Find where the given text appears and provide that cell's center as (x, y) coordinate. 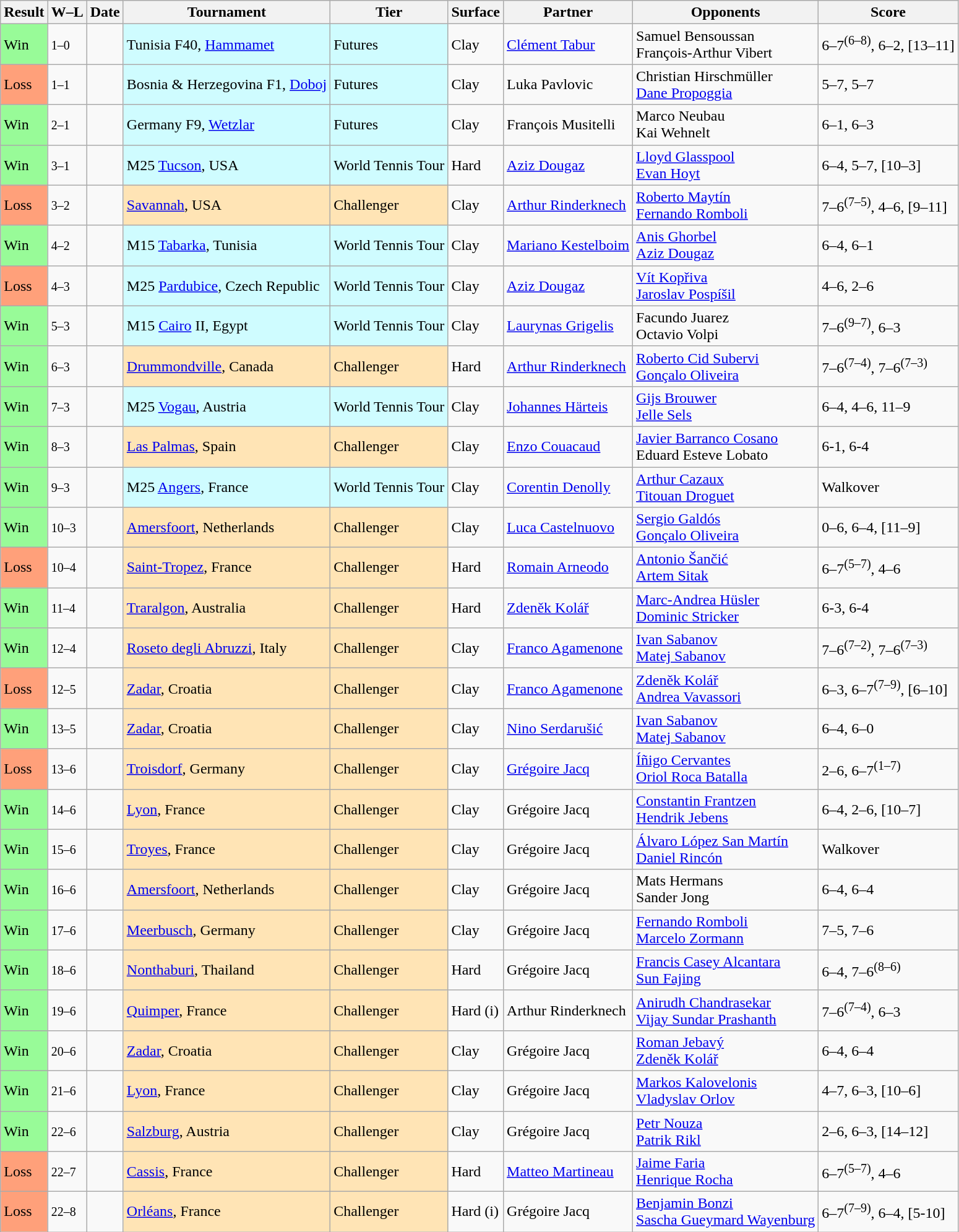
Romain Arneodo (568, 568)
Luka Pavlovic (568, 84)
6–3 (67, 366)
13–5 (67, 729)
22–7 (67, 1172)
7–6(7–4), 7–6(7–3) (888, 366)
0–6, 6–4, [11–9] (888, 527)
Surface (476, 12)
5–7, 5–7 (888, 84)
18–6 (67, 970)
Facundo Juarez Octavio Volpi (726, 325)
1–0 (67, 45)
6–4, 6–0 (888, 729)
Laurynas Grigelis (568, 325)
Salzburg, Austria (226, 1131)
6–4, 2–6, [10–7] (888, 809)
M15 Cairo II, Egypt (226, 325)
6–3, 6–7(7–9), [6–10] (888, 688)
20–6 (67, 1051)
Zdeněk Kolář Andrea Vavassori (726, 688)
3–2 (67, 205)
4–6, 2–6 (888, 286)
1–1 (67, 84)
M25 Pardubice, Czech Republic (226, 286)
Vít Kopřiva Jaroslav Pospíšil (726, 286)
W–L (67, 12)
6–7(7–9), 6–4, [5-10] (888, 1212)
Roberto Maytín Fernando Romboli (726, 205)
Troyes, France (226, 849)
Arthur Cazaux Titouan Droguet (726, 486)
Savannah, USA (226, 205)
7–6(7–2), 7–6(7–3) (888, 648)
Zdeněk Kolář (568, 608)
19–6 (67, 1010)
4–7, 6–3, [10–6] (888, 1090)
Constantin Frantzen Hendrik Jebens (726, 809)
Tournament (226, 12)
7–5, 7–6 (888, 929)
9–3 (67, 486)
Mats Hermans Sander Jong (726, 890)
Cassis, France (226, 1172)
12–4 (67, 648)
Francis Casey Alcantara Sun Fajing (726, 970)
15–6 (67, 849)
Date (105, 12)
7–6(7–5), 4–6, [9–11] (888, 205)
4–2 (67, 245)
2–6, 6–7(1–7) (888, 769)
10–4 (67, 568)
6-1, 6-4 (888, 447)
22–8 (67, 1212)
Tunisia F40, Hammamet (226, 45)
Enzo Couacaud (568, 447)
Troisdorf, Germany (226, 769)
Germany F9, Wetzlar (226, 125)
M15 Tabarka, Tunisia (226, 245)
Álvaro López San Martín Daniel Rincón (726, 849)
14–6 (67, 809)
Mariano Kestelboim (568, 245)
6-3, 6-4 (888, 608)
Traralgon, Australia (226, 608)
Tier (389, 12)
Opponents (726, 12)
16–6 (67, 890)
Roseto degli Abruzzi, Italy (226, 648)
Las Palmas, Spain (226, 447)
M25 Tucson, USA (226, 165)
Antonio Šančić Artem Sitak (726, 568)
5–3 (67, 325)
Lloyd Glasspool Evan Hoyt (726, 165)
Samuel Bensoussan François-Arthur Vibert (726, 45)
2–1 (67, 125)
6–4, 6–1 (888, 245)
6–4, 5–7, [10–3] (888, 165)
Score (888, 12)
Partner (568, 12)
Íñigo Cervantes Oriol Roca Batalla (726, 769)
6–1, 6–3 (888, 125)
Bosnia & Herzegovina F1, Doboj (226, 84)
Sergio Galdós Gonçalo Oliveira (726, 527)
Quimper, France (226, 1010)
6–4, 4–6, 11–9 (888, 406)
Nonthaburi, Thailand (226, 970)
Saint-Tropez, France (226, 568)
4–3 (67, 286)
7–6(7–4), 6–3 (888, 1010)
Corentin Denolly (568, 486)
Benjamin Bonzi Sascha Gueymard Wayenburg (726, 1212)
Anis Ghorbel Aziz Dougaz (726, 245)
Jaime Faria Henrique Rocha (726, 1172)
Gijs Brouwer Jelle Sels (726, 406)
3–1 (67, 165)
11–4 (67, 608)
7–3 (67, 406)
6–4, 7–6(8–6) (888, 970)
Javier Barranco Cosano Eduard Esteve Lobato (726, 447)
22–6 (67, 1131)
Nino Serdarušić (568, 729)
Meerbusch, Germany (226, 929)
Markos Kalovelonis Vladyslav Orlov (726, 1090)
17–6 (67, 929)
François Musitelli (568, 125)
6–7(6–8), 6–2, [13–11] (888, 45)
Fernando Romboli Marcelo Zormann (726, 929)
21–6 (67, 1090)
Drummondville, Canada (226, 366)
Result (24, 12)
10–3 (67, 527)
Orléans, France (226, 1212)
13–6 (67, 769)
Roman Jebavý Zdeněk Kolář (726, 1051)
M25 Vogau, Austria (226, 406)
Marc-Andrea Hüsler Dominic Stricker (726, 608)
Anirudh Chandrasekar Vijay Sundar Prashanth (726, 1010)
Marco Neubau Kai Wehnelt (726, 125)
Christian Hirschmüller Dane Propoggia (726, 84)
Clément Tabur (568, 45)
7–6(9–7), 6–3 (888, 325)
Roberto Cid Subervi Gonçalo Oliveira (726, 366)
Luca Castelnuovo (568, 527)
Petr Nouza Patrik Rikl (726, 1131)
2–6, 6–3, [14–12] (888, 1131)
Matteo Martineau (568, 1172)
M25 Angers, France (226, 486)
Johannes Härteis (568, 406)
8–3 (67, 447)
12–5 (67, 688)
